Provide the [X, Y] coordinate of the cell's center where the given text is located.  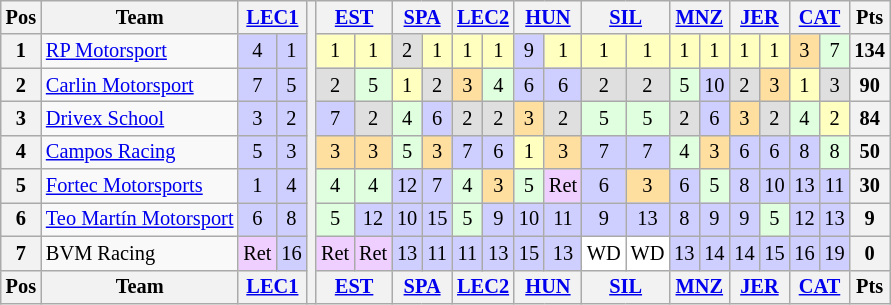
30 [870, 186]
0 [870, 253]
Fortec Motorsports [140, 186]
84 [870, 118]
Drivex School [140, 118]
Carlin Motorsport [140, 85]
Teo Martín Motorsport [140, 219]
19 [834, 253]
BVM Racing [140, 253]
50 [870, 152]
RP Motorsport [140, 51]
90 [870, 85]
134 [870, 51]
Campos Racing [140, 152]
